Provide the (x, y) coordinate of the cell's center where the given text is located.  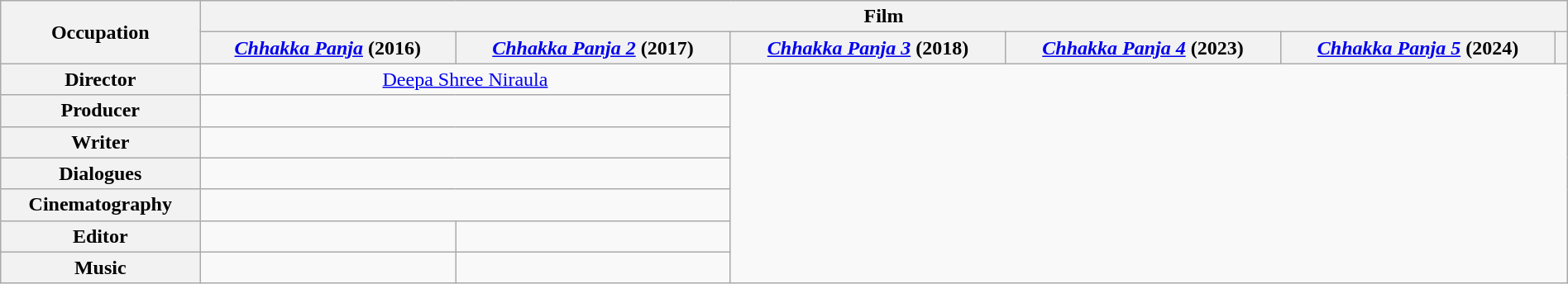
Chhakka Panja 4 (2023) (1143, 48)
Cinematography (101, 205)
Chhakka Panja 2 (2017) (594, 48)
Film (884, 17)
Writer (101, 142)
Chhakka Panja 3 (2018) (868, 48)
Chhakka Panja (2016) (327, 48)
Director (101, 79)
Editor (101, 236)
Chhakka Panja 5 (2024) (1417, 48)
Producer (101, 111)
Music (101, 267)
Dialogues (101, 173)
Deepa Shree Niraula (465, 79)
Occupation (101, 32)
